Scan for the cell matching the given text and deliver its [X, Y] coordinate at center. 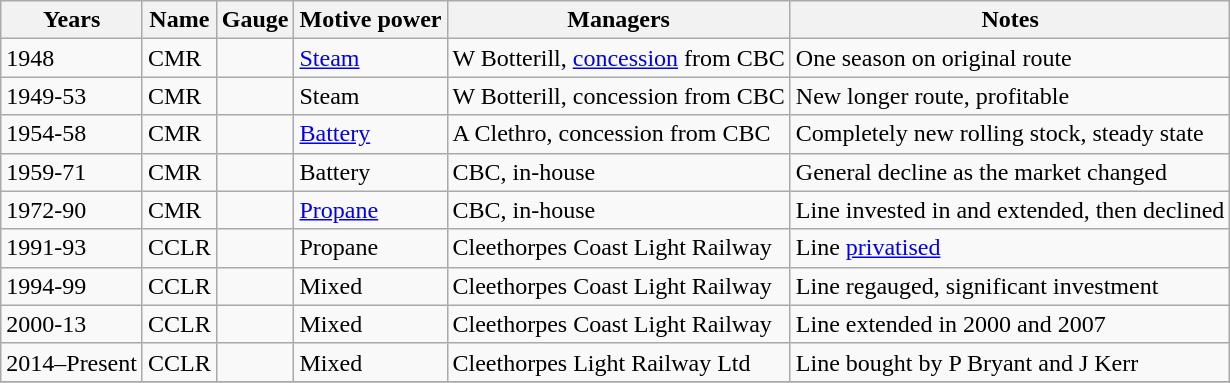
1991-93 [72, 248]
1959-71 [72, 172]
2014–Present [72, 362]
Line privatised [1010, 248]
1954-58 [72, 134]
1948 [72, 58]
Gauge [255, 20]
2000-13 [72, 324]
Line regauged, significant investment [1010, 286]
Line bought by P Bryant and J Kerr [1010, 362]
Motive power [370, 20]
Line invested in and extended, then declined [1010, 210]
Notes [1010, 20]
A Clethro, concession from CBC [618, 134]
Name [179, 20]
Line extended in 2000 and 2007 [1010, 324]
1994-99 [72, 286]
1949-53 [72, 96]
1972-90 [72, 210]
Cleethorpes Light Railway Ltd [618, 362]
General decline as the market changed [1010, 172]
One season on original route [1010, 58]
New longer route, profitable [1010, 96]
Completely new rolling stock, steady state [1010, 134]
Years [72, 20]
Managers [618, 20]
